Identify which cell holds the provided text, then report its (x, y) central coordinate. 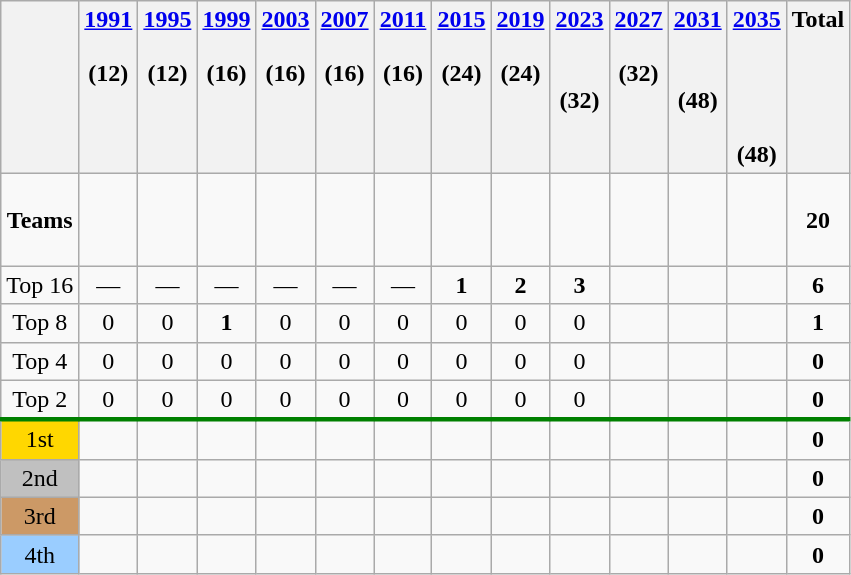
2011 (16) (403, 88)
2015 (24) (462, 88)
2031 (48) (698, 88)
1995 (12) (168, 88)
2 (520, 285)
2003 (16) (286, 88)
1991 (12) (108, 88)
Top 16 (40, 285)
1st (40, 440)
2nd (40, 478)
2019 (24) (520, 88)
Top 4 (40, 361)
2007 (16) (344, 88)
3rd (40, 516)
4th (40, 554)
2035 (48) (756, 88)
1999 (16) (226, 88)
2027 (32) (638, 88)
2023 (32) (580, 88)
Top 2 (40, 400)
Teams (40, 220)
3 (580, 285)
Top 8 (40, 323)
6 (818, 285)
20 (818, 220)
Total (818, 88)
